Capture the cell that displays the provided text and extract its [X, Y] central coordinate. 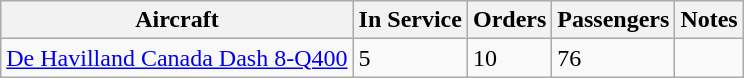
10 [509, 58]
5 [410, 58]
Passengers [614, 20]
76 [614, 58]
In Service [410, 20]
De Havilland Canada Dash 8-Q400 [177, 58]
Notes [709, 20]
Aircraft [177, 20]
Orders [509, 20]
